Locate the cell with the specified text and output its (X, Y) center coordinate. 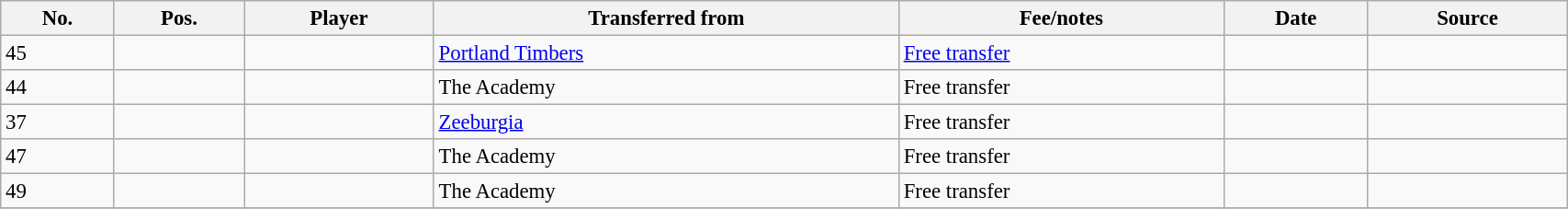
Portland Timbers (666, 53)
No. (58, 18)
47 (58, 157)
Source (1467, 18)
Fee/notes (1061, 18)
37 (58, 122)
Player (340, 18)
Pos. (178, 18)
45 (58, 53)
49 (58, 192)
Date (1295, 18)
44 (58, 87)
Zeeburgia (666, 122)
Transferred from (666, 18)
